For the text-containing cell, return its midpoint in [X, Y] coordinate format. 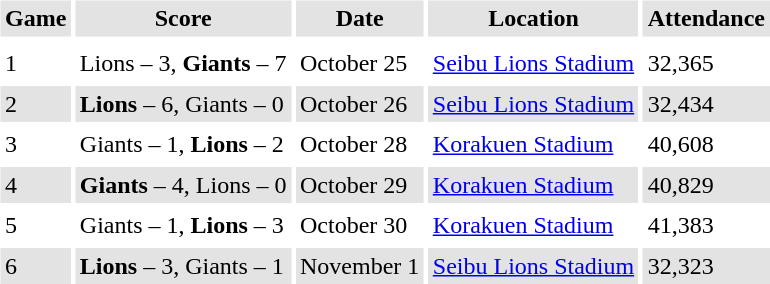
4 [35, 185]
3 [35, 144]
October 26 [360, 104]
October 28 [360, 144]
1 [35, 64]
32,434 [706, 104]
41,383 [706, 226]
Lions – 6, Giants – 0 [183, 104]
2 [35, 104]
40,608 [706, 144]
5 [35, 226]
November 1 [360, 266]
40,829 [706, 185]
Giants – 1, Lions – 2 [183, 144]
32,365 [706, 64]
Giants – 4, Lions – 0 [183, 185]
Giants – 1, Lions – 3 [183, 226]
Attendance [706, 18]
Score [183, 18]
Date [360, 18]
32,323 [706, 266]
Game [35, 18]
October 29 [360, 185]
Lions – 3, Giants – 7 [183, 64]
Lions – 3, Giants – 1 [183, 266]
October 25 [360, 64]
6 [35, 266]
October 30 [360, 226]
Location [533, 18]
